Search for the cell housing the specified text and yield its (x, y) center coordinate. 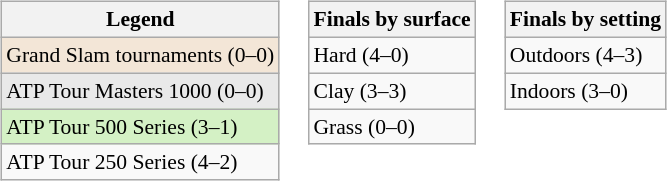
Grass (0–0) (392, 127)
Grand Slam tournaments (0–0) (140, 55)
Finals by surface (392, 20)
ATP Tour 250 Series (4–2) (140, 162)
Hard (4–0) (392, 55)
Legend (140, 20)
ATP Tour Masters 1000 (0–0) (140, 91)
ATP Tour 500 Series (3–1) (140, 127)
Clay (3–3) (392, 91)
Indoors (3–0) (586, 91)
Outdoors (4–3) (586, 55)
Finals by setting (586, 20)
